From the cell containing the given text, extract its center point as [X, Y] coordinate. 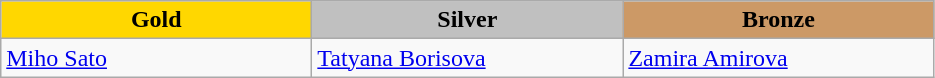
Tatyana Borisova [468, 58]
Gold [156, 20]
Bronze [778, 20]
Miho Sato [156, 58]
Zamira Amirova [778, 58]
Silver [468, 20]
